Output the (X, Y) coordinate of the center of the cell containing the given text.  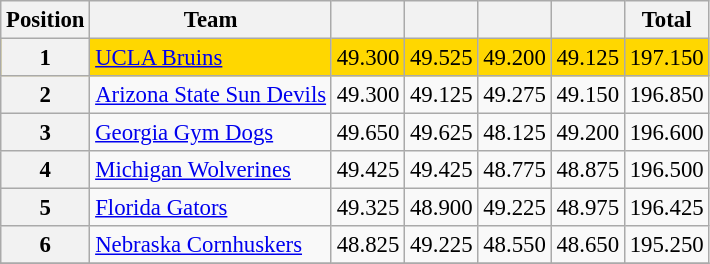
49.325 (368, 208)
48.825 (368, 245)
49.625 (442, 133)
6 (46, 245)
3 (46, 133)
Nebraska Cornhuskers (211, 245)
196.425 (666, 208)
Team (211, 20)
48.775 (514, 170)
48.125 (514, 133)
49.150 (588, 95)
48.550 (514, 245)
Position (46, 20)
Arizona State Sun Devils (211, 95)
Georgia Gym Dogs (211, 133)
Florida Gators (211, 208)
49.525 (442, 58)
2 (46, 95)
48.900 (442, 208)
4 (46, 170)
5 (46, 208)
1 (46, 58)
48.650 (588, 245)
197.150 (666, 58)
Total (666, 20)
UCLA Bruins (211, 58)
49.650 (368, 133)
196.850 (666, 95)
195.250 (666, 245)
196.500 (666, 170)
48.875 (588, 170)
48.975 (588, 208)
196.600 (666, 133)
Michigan Wolverines (211, 170)
49.275 (514, 95)
